Capture the cell that displays the provided text and extract its [x, y] central coordinate. 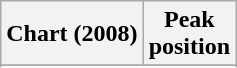
Chart (2008) [72, 34]
Peakposition [189, 34]
